Determine the (x, y) coordinate at the center of the cell enclosing the given text.  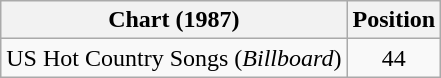
Chart (1987) (174, 20)
44 (394, 58)
Position (394, 20)
US Hot Country Songs (Billboard) (174, 58)
